Provide the (X, Y) coordinate of the cell's center where the given text is located.  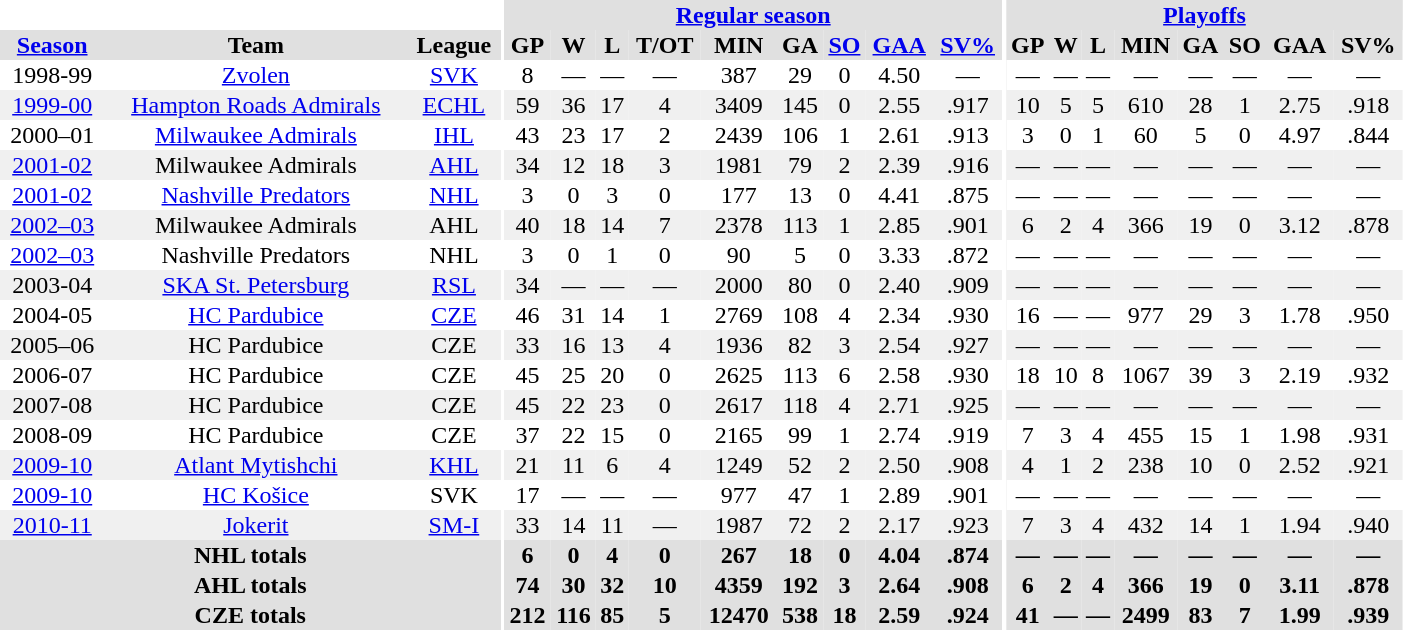
47 (800, 495)
.874 (968, 555)
2.85 (899, 225)
12470 (739, 615)
106 (800, 135)
2003-04 (52, 285)
2617 (739, 405)
31 (574, 315)
192 (800, 585)
43 (528, 135)
2.19 (1300, 375)
2004-05 (52, 315)
League (454, 45)
1998-99 (52, 75)
25 (574, 375)
AHL totals (250, 585)
RSL (454, 285)
.872 (968, 255)
41 (1028, 615)
74 (528, 585)
1987 (739, 525)
1981 (739, 165)
2010-11 (52, 525)
2.64 (899, 585)
2.89 (899, 495)
2.17 (899, 525)
3.33 (899, 255)
2.34 (899, 315)
2.40 (899, 285)
T/OT (665, 45)
52 (800, 465)
2.61 (899, 135)
ECHL (454, 105)
.923 (968, 525)
79 (800, 165)
CZE totals (250, 615)
2.58 (899, 375)
60 (1146, 135)
12 (574, 165)
2008-09 (52, 435)
.909 (968, 285)
4.50 (899, 75)
212 (528, 615)
2378 (739, 225)
2.74 (899, 435)
Atlant Mytishchi (256, 465)
2.54 (899, 345)
2.71 (899, 405)
80 (800, 285)
.875 (968, 195)
2000–01 (52, 135)
40 (528, 225)
455 (1146, 435)
Season (52, 45)
.917 (968, 105)
Regular season (753, 15)
36 (574, 105)
39 (1200, 375)
432 (1146, 525)
.919 (968, 435)
2.52 (1300, 465)
2165 (739, 435)
1.99 (1300, 615)
2.75 (1300, 105)
2.50 (899, 465)
2006-07 (52, 375)
2005–06 (52, 345)
Zvolen (256, 75)
177 (739, 195)
2.39 (899, 165)
1.94 (1300, 525)
610 (1146, 105)
145 (800, 105)
1.78 (1300, 315)
.913 (968, 135)
387 (739, 75)
32 (612, 585)
30 (574, 585)
83 (1200, 615)
28 (1200, 105)
1067 (1146, 375)
SKA St. Petersburg (256, 285)
238 (1146, 465)
538 (800, 615)
1249 (739, 465)
2.59 (899, 615)
2000 (739, 285)
.925 (968, 405)
108 (800, 315)
NHL totals (250, 555)
20 (612, 375)
21 (528, 465)
1999-00 (52, 105)
116 (574, 615)
SM-I (454, 525)
1936 (739, 345)
2499 (1146, 615)
72 (800, 525)
3409 (739, 105)
2.55 (899, 105)
37 (528, 435)
.924 (968, 615)
59 (528, 105)
90 (739, 255)
99 (800, 435)
1.98 (1300, 435)
Playoffs (1204, 15)
Hampton Roads Admirals (256, 105)
Team (256, 45)
4.04 (899, 555)
267 (739, 555)
.916 (968, 165)
3.12 (1300, 225)
3.11 (1300, 585)
SV% (968, 45)
4359 (739, 585)
KHL (454, 465)
4.97 (1300, 135)
46 (528, 315)
85 (612, 615)
.927 (968, 345)
2625 (739, 375)
2007-08 (52, 405)
HC Košice (256, 495)
118 (800, 405)
4.41 (899, 195)
Jokerit (256, 525)
IHL (454, 135)
2769 (739, 315)
2439 (739, 135)
82 (800, 345)
